Detect which cell encompasses the target text, then output its (X, Y) center coordinate. 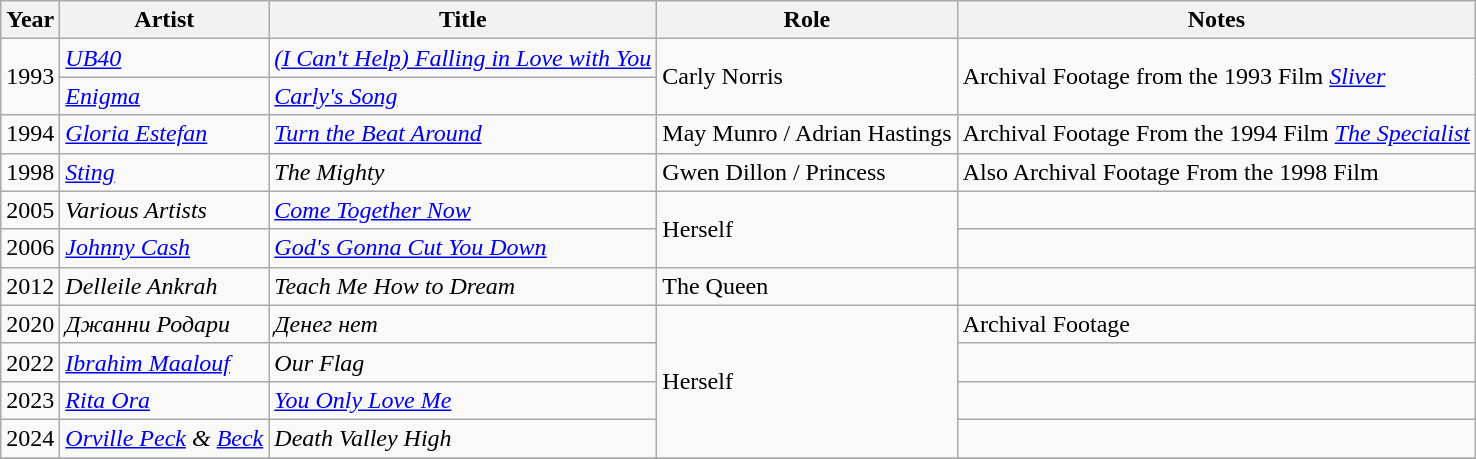
Archival Footage from the 1993 Film Sliver (1216, 77)
Денег нет (463, 324)
May Munro / Adrian Hastings (807, 134)
Carly's Song (463, 96)
Come Together Now (463, 210)
2012 (30, 286)
Orville Peck & Beck (164, 438)
Teach Me How to Dream (463, 286)
Artist (164, 20)
Джанни Родари (164, 324)
Gloria Estefan (164, 134)
Year (30, 20)
Also Archival Footage From the 1998 Film (1216, 172)
(I Can't Help) Falling in Love with You (463, 58)
2022 (30, 362)
Archival Footage From the 1994 Film The Specialist (1216, 134)
2024 (30, 438)
Title (463, 20)
The Mighty (463, 172)
1998 (30, 172)
1994 (30, 134)
1993 (30, 77)
UB40 (164, 58)
God's Gonna Cut You Down (463, 248)
Rita Ora (164, 400)
Our Flag (463, 362)
The Queen (807, 286)
Sting (164, 172)
Various Artists (164, 210)
Notes (1216, 20)
2006 (30, 248)
Archival Footage (1216, 324)
Turn the Beat Around (463, 134)
2005 (30, 210)
2020 (30, 324)
Delleile Ankrah (164, 286)
Death Valley High (463, 438)
Gwen Dillon / Princess (807, 172)
You Only Love Me (463, 400)
Ibrahim Maalouf (164, 362)
2023 (30, 400)
Carly Norris (807, 77)
Role (807, 20)
Enigma (164, 96)
Johnny Cash (164, 248)
